For the text-containing cell, return its midpoint in [x, y] coordinate format. 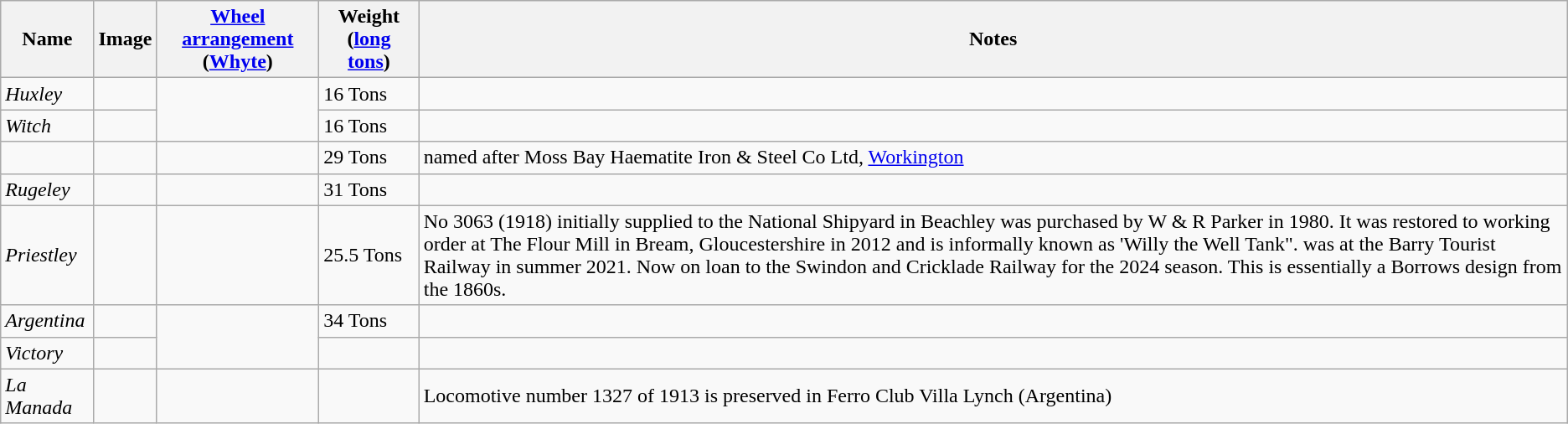
Locomotive number 1327 of 1913 is preserved in Ferro Club Villa Lynch (Argentina) [993, 396]
Witch [47, 126]
named after Moss Bay Haematite Iron & Steel Co Ltd, Workington [993, 158]
Weight (long tons) [369, 39]
Priestley [47, 255]
Image [126, 39]
La Manada [47, 396]
Argentina [47, 321]
34 Tons [369, 321]
Wheel arrangement (Whyte) [238, 39]
31 Tons [369, 189]
Huxley [47, 94]
Notes [993, 39]
Victory [47, 353]
Rugeley [47, 189]
25.5 Tons [369, 255]
Name [47, 39]
29 Tons [369, 158]
